Provide the [x, y] coordinate of the cell's center where the given text is located.  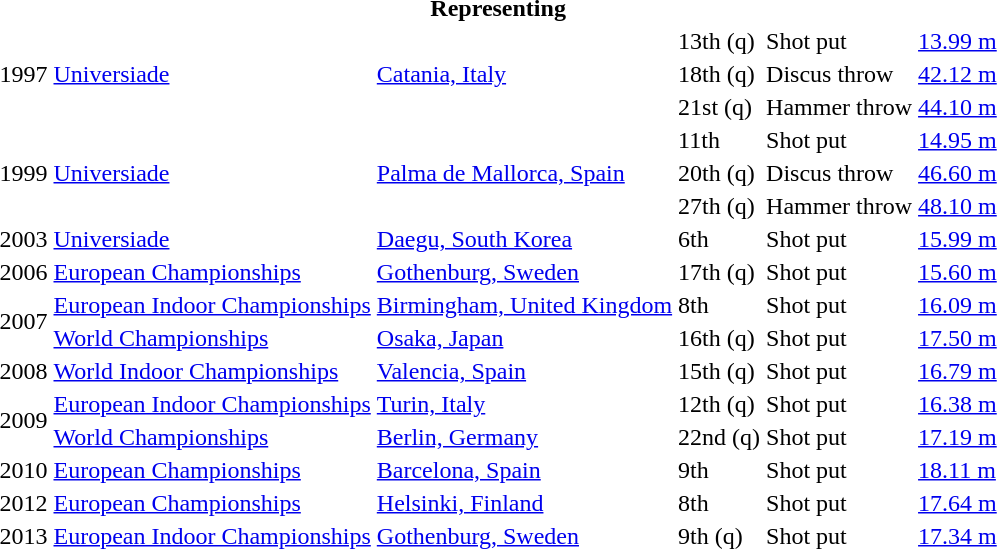
22nd (q) [720, 437]
27th (q) [720, 206]
9th [720, 470]
16th (q) [720, 338]
15th (q) [720, 371]
Birmingham, United Kingdom [524, 305]
Berlin, Germany [524, 437]
13th (q) [720, 41]
Daegu, South Korea [524, 239]
Turin, Italy [524, 404]
Helsinki, Finland [524, 503]
Valencia, Spain [524, 371]
17th (q) [720, 272]
6th [720, 239]
World Indoor Championships [212, 371]
12th (q) [720, 404]
Catania, Italy [524, 74]
18th (q) [720, 74]
11th [720, 140]
Osaka, Japan [524, 338]
Barcelona, Spain [524, 470]
20th (q) [720, 173]
21st (q) [720, 107]
Gothenburg, Sweden [524, 272]
Palma de Mallorca, Spain [524, 173]
